Detect which cell encompasses the target text, then output its (x, y) center coordinate. 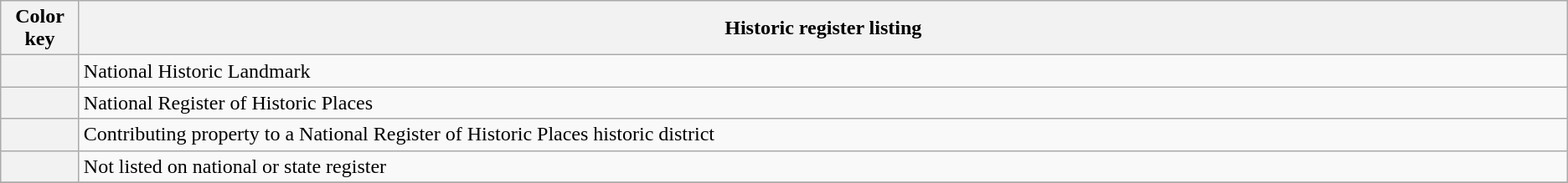
Not listed on national or state register (823, 166)
Color key (40, 28)
Contributing property to a National Register of Historic Places historic district (823, 135)
National Historic Landmark (823, 71)
Historic register listing (823, 28)
National Register of Historic Places (823, 103)
